For the text-containing cell, return its midpoint in [X, Y] coordinate format. 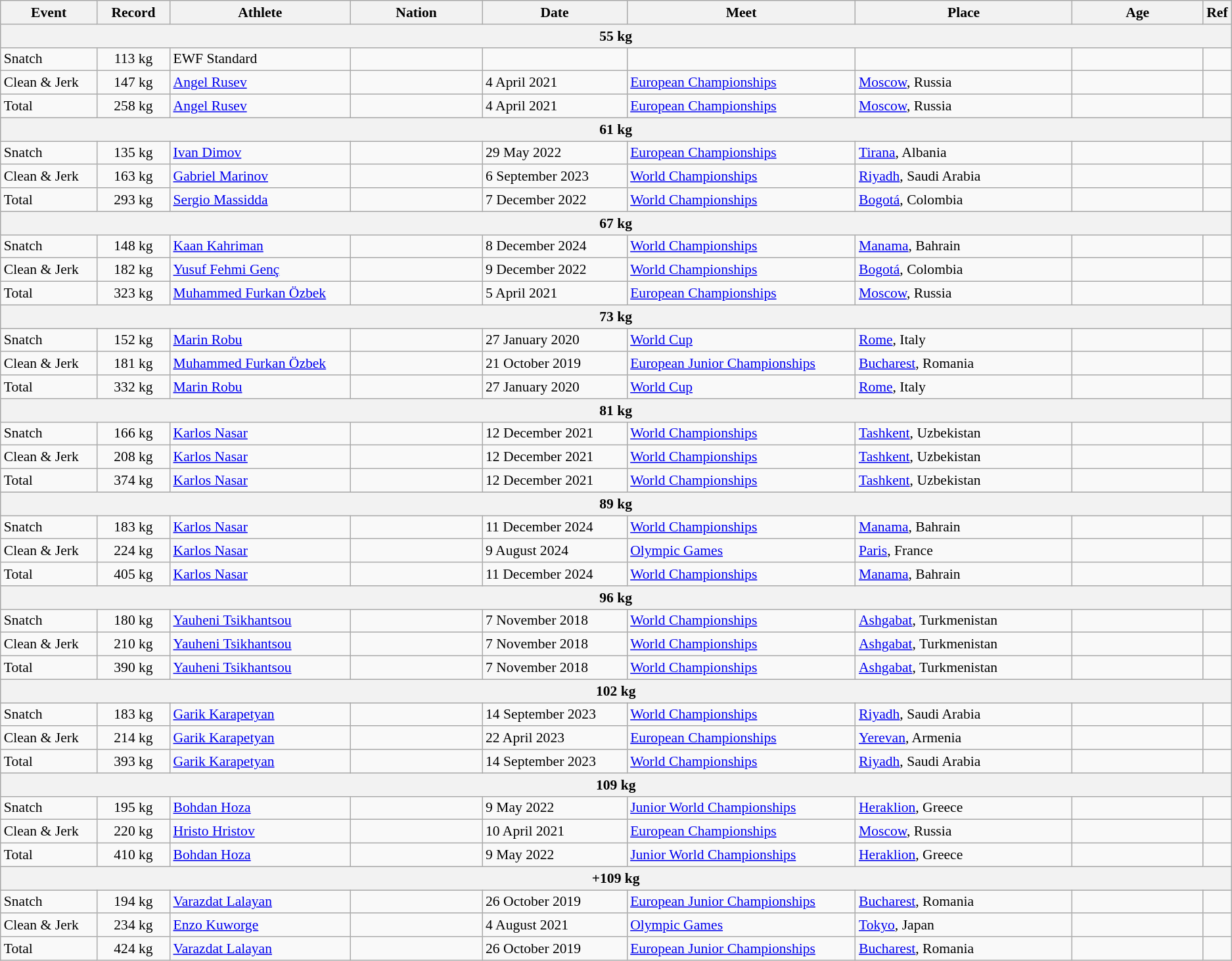
424 kg [133, 949]
163 kg [133, 177]
9 December 2022 [555, 270]
Sergio Massidda [260, 200]
22 April 2023 [555, 738]
96 kg [616, 598]
Tokyo, Japan [963, 926]
293 kg [133, 200]
29 May 2022 [555, 153]
109 kg [616, 785]
Age [1137, 12]
Enzo Kuworge [260, 926]
224 kg [133, 551]
81 kg [616, 411]
61 kg [616, 129]
181 kg [133, 364]
410 kg [133, 855]
Yerevan, Armenia [963, 738]
Event [49, 12]
EWF Standard [260, 59]
Meet [741, 12]
67 kg [616, 223]
Kaan Kahriman [260, 246]
Gabriel Marinov [260, 177]
Tirana, Albania [963, 153]
Yusuf Fehmi Genç [260, 270]
113 kg [133, 59]
Nation [417, 12]
234 kg [133, 926]
332 kg [133, 387]
5 April 2021 [555, 294]
89 kg [616, 504]
148 kg [133, 246]
393 kg [133, 761]
4 August 2021 [555, 926]
258 kg [133, 106]
194 kg [133, 902]
7 December 2022 [555, 200]
374 kg [133, 481]
147 kg [133, 83]
214 kg [133, 738]
55 kg [616, 36]
405 kg [133, 574]
182 kg [133, 270]
220 kg [133, 832]
6 September 2023 [555, 177]
Date [555, 12]
390 kg [133, 668]
Record [133, 12]
8 December 2024 [555, 246]
10 April 2021 [555, 832]
73 kg [616, 317]
166 kg [133, 434]
208 kg [133, 457]
135 kg [133, 153]
152 kg [133, 340]
Ivan Dimov [260, 153]
Ref [1217, 12]
102 kg [616, 691]
195 kg [133, 808]
+109 kg [616, 878]
9 August 2024 [555, 551]
Hristo Hristov [260, 832]
Athlete [260, 12]
210 kg [133, 644]
21 October 2019 [555, 364]
Paris, France [963, 551]
Place [963, 12]
323 kg [133, 294]
180 kg [133, 621]
